Identify which cell holds the provided text, then report its [X, Y] central coordinate. 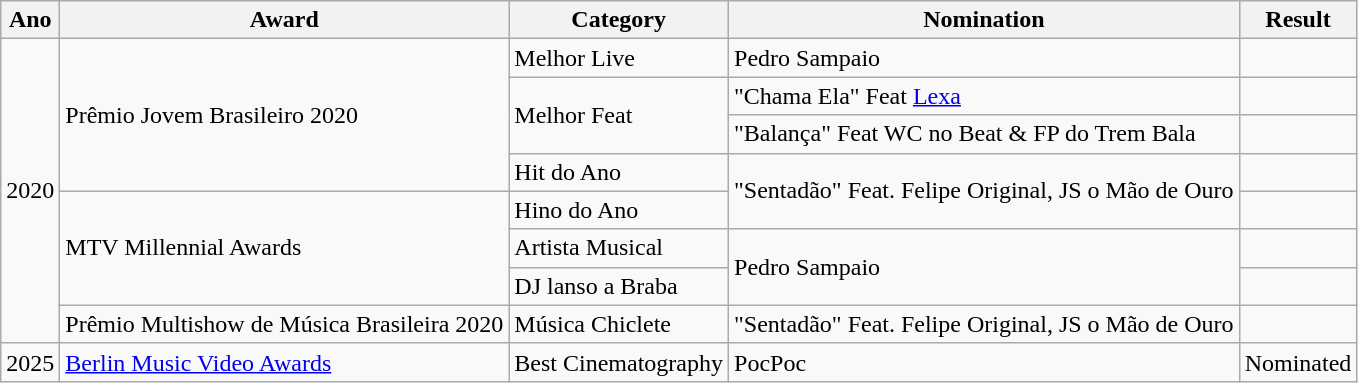
MTV Millennial Awards [284, 248]
Award [284, 20]
"Balança" Feat WC no Beat & FP do Trem Bala [984, 134]
Prêmio Multishow de Música Brasileira 2020 [284, 324]
Melhor Live [619, 58]
Hit do Ano [619, 172]
2025 [30, 362]
DJ lanso a Braba [619, 286]
Música Chiclete [619, 324]
Ano [30, 20]
Berlin Music Video Awards [284, 362]
Artista Musical [619, 248]
Nominated [1298, 362]
"Chama Ela" Feat Lexa [984, 96]
Hino do Ano [619, 210]
2020 [30, 191]
PocPoc [984, 362]
Prêmio Jovem Brasileiro 2020 [284, 115]
Best Cinematography [619, 362]
Category [619, 20]
Result [1298, 20]
Nomination [984, 20]
Melhor Feat [619, 115]
